Output the [x, y] coordinate of the center of the cell containing the given text.  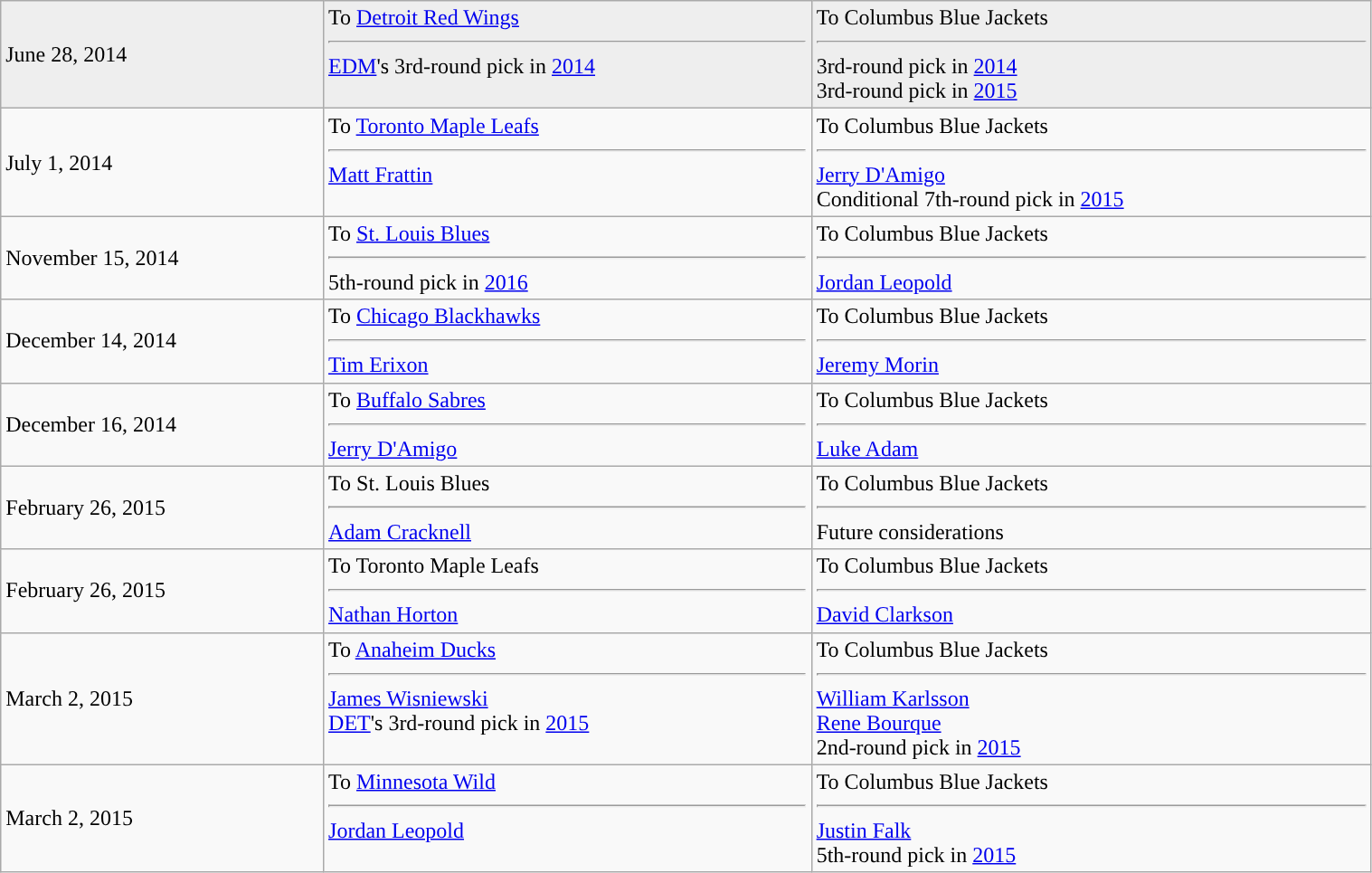
To Toronto Maple Leafs Matt Frattin [568, 163]
To Anaheim Ducks James WisniewskiDET's 3rd-round pick in 2015 [568, 698]
December 16, 2014 [163, 424]
To Columbus Blue Jackets Jerry D'AmigoConditional 7th-round pick in 2015 [1091, 163]
To Chicago Blackhawks Tim Erixon [568, 341]
July 1, 2014 [163, 163]
To Columbus Blue Jackets Jordan Leopold [1091, 258]
June 28, 2014 [163, 54]
To Toronto Maple Leafs Nathan Horton [568, 591]
To Detroit Red Wings EDM's 3rd-round pick in 2014 [568, 54]
To Columbus Blue Jackets David Clarkson [1091, 591]
To St. Louis Blues 5th-round pick in 2016 [568, 258]
To Columbus Blue Jackets Jeremy Morin [1091, 341]
To Columbus Blue Jackets Future considerations [1091, 508]
December 14, 2014 [163, 341]
To Columbus Blue Jackets 3rd-round pick in 20143rd-round pick in 2015 [1091, 54]
To Columbus Blue Jackets Justin Falk5th-round pick in 2015 [1091, 818]
To Minnesota Wild Jordan Leopold [568, 818]
To St. Louis Blues Adam Cracknell [568, 508]
To Columbus Blue Jackets Luke Adam [1091, 424]
To Buffalo Sabres Jerry D'Amigo [568, 424]
November 15, 2014 [163, 258]
To Columbus Blue Jackets William KarlssonRene Bourque2nd-round pick in 2015 [1091, 698]
